Detect which cell encompasses the target text, then output its [X, Y] center coordinate. 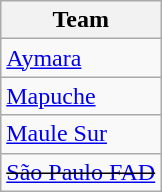
Maule Sur [81, 134]
Mapuche [81, 96]
São Paulo FAD [81, 172]
Aymara [81, 58]
Team [81, 20]
